Capture the cell that displays the provided text and extract its (x, y) central coordinate. 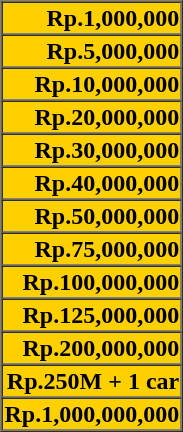
Rp.1,000,000,000 (92, 414)
Rp.75,000,000 (92, 248)
Rp.125,000,000 (92, 314)
Rp.100,000,000 (92, 282)
Rp.10,000,000 (92, 84)
Rp.20,000,000 (92, 116)
Rp.200,000,000 (92, 348)
Rp.1,000,000 (92, 18)
Rp.250M + 1 car (92, 380)
Rp.30,000,000 (92, 150)
Rp.50,000,000 (92, 216)
Rp.40,000,000 (92, 182)
Rp.5,000,000 (92, 50)
